Detect which cell encompasses the target text, then output its (x, y) center coordinate. 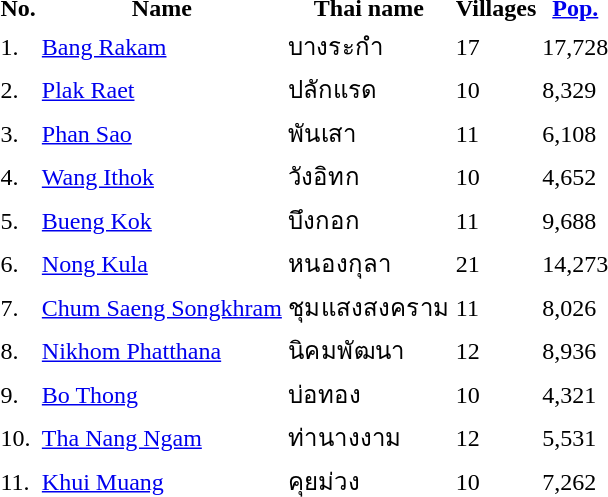
Bueng Kok (162, 220)
21 (496, 264)
Bang Rakam (162, 46)
Tha Nang Ngam (162, 438)
บึงกอก (368, 220)
ชุมแสงสงคราม (368, 307)
วังอิทก (368, 176)
17 (496, 46)
นิคมพัฒนา (368, 350)
Chum Saeng Songkhram (162, 307)
Nong Kula (162, 264)
หนองกุลา (368, 264)
บางระกำ (368, 46)
ท่านางงาม (368, 438)
พันเสา (368, 133)
Wang Ithok (162, 176)
บ่อทอง (368, 394)
Bo Thong (162, 394)
Nikhom Phatthana (162, 350)
Phan Sao (162, 133)
ปลักแรด (368, 90)
Plak Raet (162, 90)
